Identify which cell holds the provided text, then report its (X, Y) central coordinate. 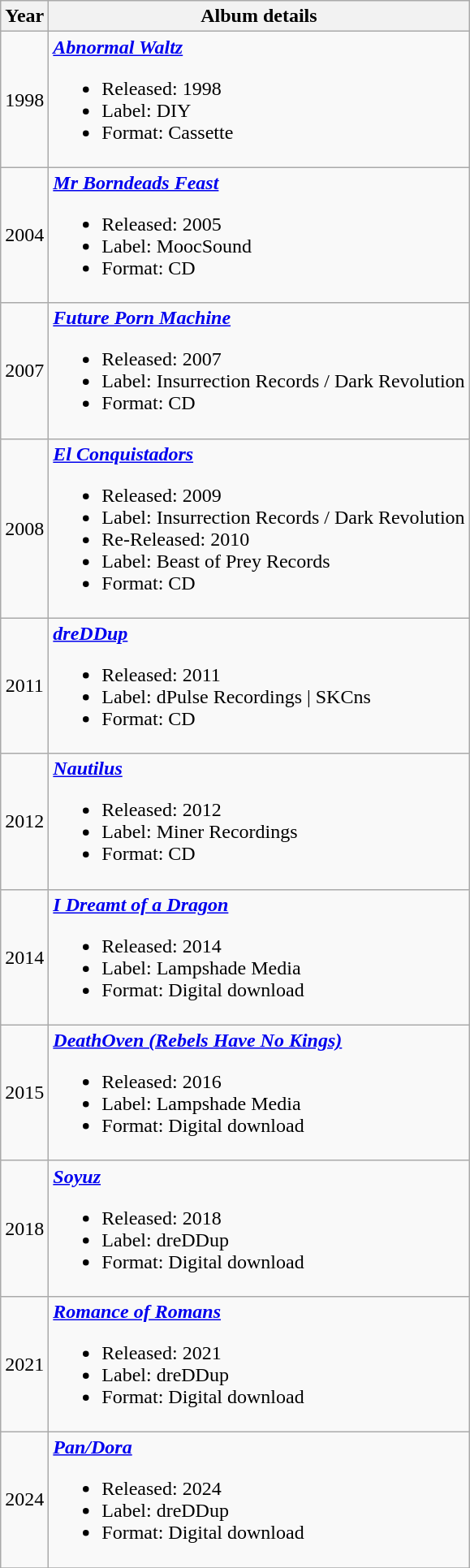
2012 (24, 822)
2014 (24, 957)
2007 (24, 370)
El ConquistadorsReleased: 2009Label: Insurrection Records / Dark RevolutionRe-Released: 2010Label: Beast of Prey RecordsFormat: CD (259, 528)
2024 (24, 1499)
Year (24, 16)
NautilusReleased: 2012Label: Miner RecordingsFormat: CD (259, 822)
1998 (24, 99)
Pan/DoraReleased: 2024Label: dreDDupFormat: Digital download (259, 1499)
Future Porn MachineReleased: 2007Label: Insurrection Records / Dark RevolutionFormat: CD (259, 370)
SoyuzReleased: 2018Label: dreDDupFormat: Digital download (259, 1228)
Album details (259, 16)
DeathOven (Rebels Have No Kings)Released: 2016Label: Lampshade MediaFormat: Digital download (259, 1093)
2008 (24, 528)
2018 (24, 1228)
2015 (24, 1093)
2011 (24, 685)
2021 (24, 1364)
Abnormal WaltzReleased: 1998Label: DIYFormat: Cassette (259, 99)
Mr Borndeads FeastReleased: 2005Label: MoocSoundFormat: CD (259, 235)
I Dreamt of a DragonReleased: 2014Label: Lampshade MediaFormat: Digital download (259, 957)
Romance of RomansReleased: 2021Label: dreDDupFormat: Digital download (259, 1364)
2004 (24, 235)
dreDDupReleased: 2011Label: dPulse Recordings | SKCnsFormat: CD (259, 685)
